Return the [x, y] coordinate for the center point of the cell that contains the specified text.  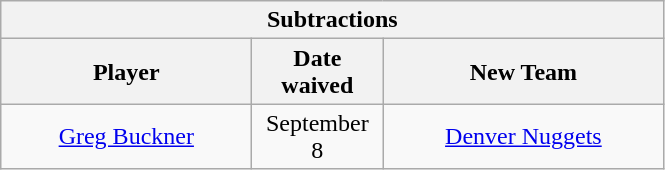
New Team [524, 72]
September 8 [318, 136]
Subtractions [332, 20]
Greg Buckner [126, 136]
Denver Nuggets [524, 136]
Date waived [318, 72]
Player [126, 72]
